Return (x, y) of the center of cell containing provided text 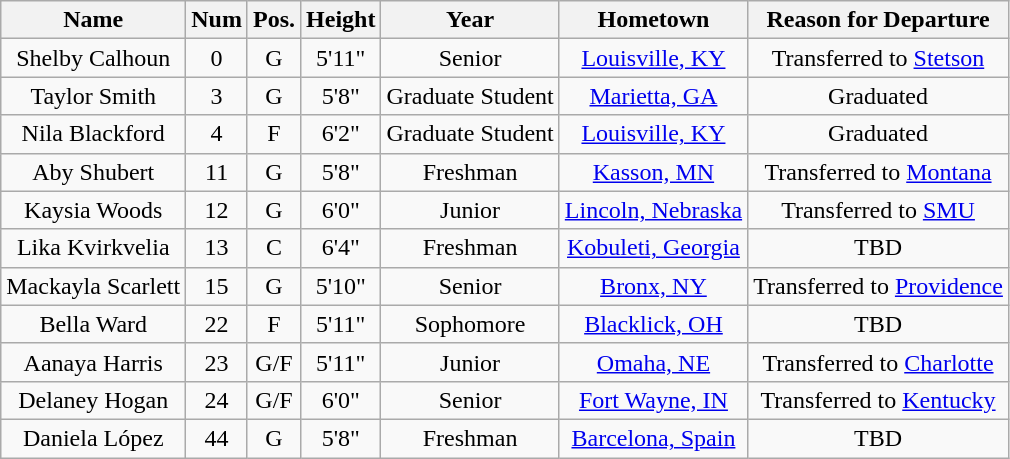
Fort Wayne, IN (653, 400)
24 (217, 400)
Shelby Calhoun (94, 58)
Transferred to Providence (878, 286)
13 (217, 248)
Nila Blackford (94, 134)
3 (217, 96)
Hometown (653, 20)
Kasson, MN (653, 172)
Height (341, 20)
0 (217, 58)
Transferred to Stetson (878, 58)
Bella Ward (94, 324)
Transferred to SMU (878, 210)
Year (470, 20)
Delaney Hogan (94, 400)
4 (217, 134)
Daniela López (94, 438)
11 (217, 172)
Lincoln, Nebraska (653, 210)
Omaha, NE (653, 362)
Transferred to Montana (878, 172)
5'10" (341, 286)
Lika Kvirkvelia (94, 248)
12 (217, 210)
Transferred to Kentucky (878, 400)
6'4" (341, 248)
15 (217, 286)
Taylor Smith (94, 96)
Pos. (274, 20)
Mackayla Scarlett (94, 286)
44 (217, 438)
Barcelona, Spain (653, 438)
22 (217, 324)
Sophomore (470, 324)
6'2" (341, 134)
23 (217, 362)
Reason for Departure (878, 20)
Blacklick, OH (653, 324)
Aanaya Harris (94, 362)
Kobuleti, Georgia (653, 248)
Bronx, NY (653, 286)
Kaysia Woods (94, 210)
Aby Shubert (94, 172)
Transferred to Charlotte (878, 362)
C (274, 248)
Name (94, 20)
Marietta, GA (653, 96)
Num (217, 20)
